Return (X, Y) of the center of cell containing provided text 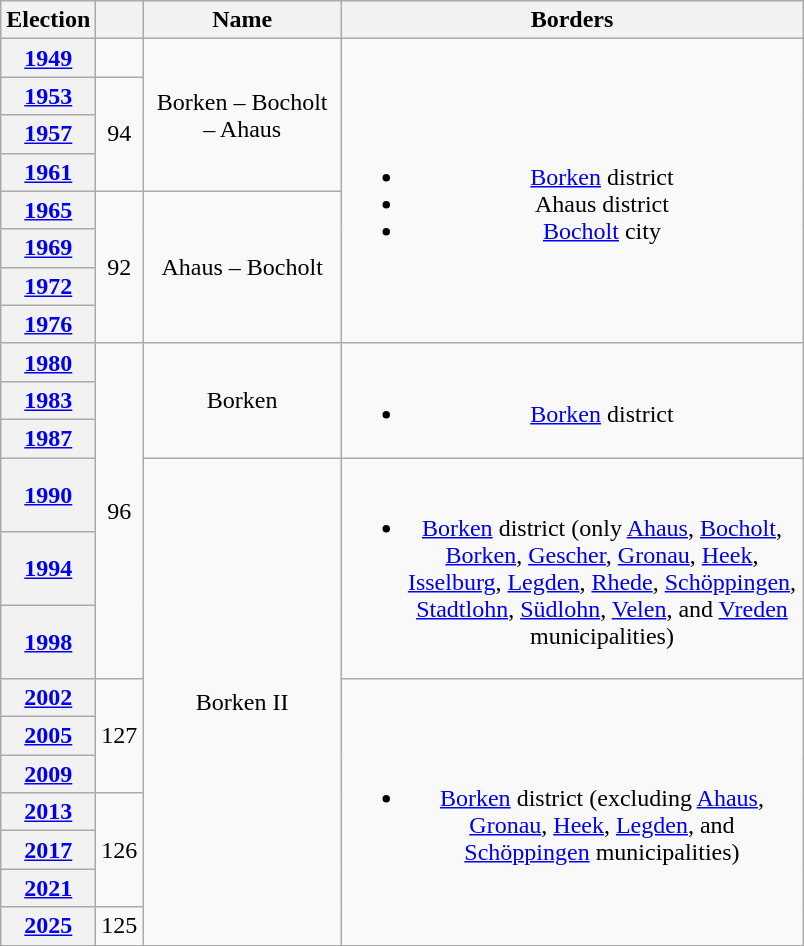
1953 (48, 96)
1990 (48, 495)
2005 (48, 736)
Ahaus – Bocholt (242, 267)
2009 (48, 774)
Name (242, 20)
1987 (48, 438)
1998 (48, 642)
1994 (48, 568)
1957 (48, 134)
1949 (48, 58)
Borken II (242, 702)
92 (120, 267)
1965 (48, 210)
125 (120, 926)
1976 (48, 324)
Borken – Bocholt – Ahaus (242, 115)
1980 (48, 362)
126 (120, 850)
1961 (48, 172)
2021 (48, 888)
Election (48, 20)
127 (120, 736)
Borken district (572, 400)
Borken (242, 400)
Borken districtAhaus districtBocholt city (572, 191)
1969 (48, 248)
2017 (48, 850)
2002 (48, 698)
2025 (48, 926)
94 (120, 134)
2013 (48, 812)
96 (120, 510)
1972 (48, 286)
1983 (48, 400)
Borders (572, 20)
Borken district (excluding Ahaus, Gronau, Heek, Legden, and Schöppingen municipalities) (572, 812)
